Determine the (x, y) coordinate at the center of the cell enclosing the given text.  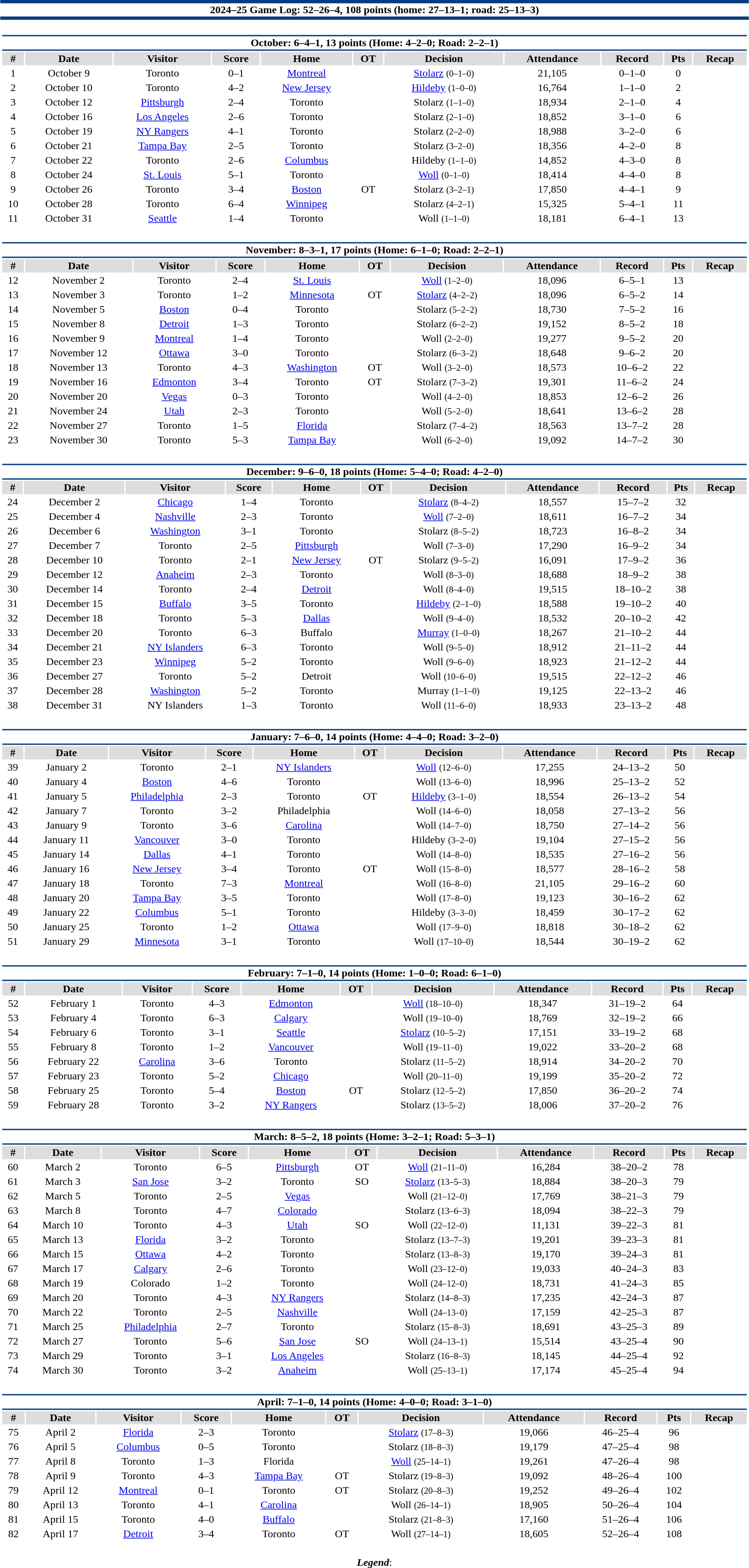
17,159 (546, 1312)
43 (13, 826)
November 24 (78, 411)
15 (13, 324)
January 20 (66, 898)
22–13–2 (633, 691)
Stolarz (7–3–2) (447, 382)
January 4 (66, 782)
18,544 (550, 942)
6–4 (236, 204)
30–18–2 (631, 927)
March 29 (63, 1356)
18,648 (552, 353)
October 26 (69, 190)
Stolarz (21–8–3) (421, 1520)
Woll (17–10–0) (444, 942)
October 16 (69, 117)
Hildeby (3–2–0) (444, 840)
45–25–4 (629, 1370)
59 (13, 1105)
38–20–3 (629, 1182)
18–10–2 (633, 589)
7–5–2 (632, 309)
4–4–1 (632, 190)
5 (13, 132)
7–3 (229, 884)
April 17 (61, 1534)
March 15 (63, 1254)
Woll (1–2–0) (447, 280)
December 15 (74, 604)
November: 8–3–1, 17 points (Home: 6–1–0; Road: 2–2–1) (374, 250)
49–26–4 (620, 1491)
77 (13, 1462)
Woll (15–8–0) (444, 869)
January 2 (66, 768)
Stolarz (3–2–1) (444, 190)
17,769 (546, 1196)
17,290 (553, 546)
December 18 (74, 618)
102 (674, 1491)
April 8 (61, 1462)
18,058 (550, 811)
November 20 (78, 396)
35 (12, 662)
October: 6–4–1, 13 points (Home: 4–2–0; Road: 2–2–1) (374, 43)
19,277 (552, 338)
Stolarz (18–8–3) (421, 1447)
Stolarz (6–2–2) (447, 324)
November 30 (78, 440)
38–22–3 (629, 1211)
16,091 (553, 560)
December 21 (74, 647)
Stolarz (5–2–2) (447, 309)
34–20–2 (628, 1061)
47 (13, 884)
Stolarz (3–2–0) (444, 146)
March 5 (63, 1196)
27–15–2 (631, 840)
19,022 (542, 1047)
March 19 (63, 1283)
43–25–4 (629, 1341)
104 (674, 1505)
28–16–2 (631, 869)
2–7 (224, 1327)
January 29 (66, 942)
108 (674, 1534)
November 3 (78, 295)
73 (13, 1356)
4–0 (206, 1520)
41–24–3 (629, 1283)
16–7–2 (633, 517)
19,033 (546, 1269)
21–11–2 (633, 647)
December 14 (74, 589)
9–6–2 (632, 353)
18,535 (550, 855)
Woll (27–14–1) (421, 1534)
17,174 (546, 1370)
14–7–2 (632, 440)
30–16–2 (631, 898)
18,554 (550, 797)
Woll (17–8–0) (444, 898)
15,514 (546, 1341)
29–16–2 (631, 884)
19,201 (546, 1240)
18,267 (553, 633)
Woll (0–1–0) (444, 175)
December 4 (74, 517)
65 (13, 1240)
16,764 (553, 88)
Stolarz (6–3–2) (447, 353)
15–7–2 (633, 502)
29 (12, 575)
19,066 (534, 1433)
March 3 (63, 1182)
Hildeby (1–0–0) (444, 88)
6–5 (224, 1167)
Stolarz (9–5–2) (448, 560)
18,914 (542, 1061)
December 28 (74, 691)
25–13–2 (631, 782)
Stolarz (12–5–2) (433, 1090)
18,750 (550, 826)
19,199 (542, 1076)
18,691 (546, 1327)
November 16 (78, 382)
19,252 (534, 1491)
16,284 (546, 1167)
45 (13, 855)
16–8–2 (633, 531)
January: 7–6–0, 14 points (Home: 4–4–0; Road: 3–2–0) (374, 737)
80 (13, 1505)
Woll (11–6–0) (448, 705)
January 5 (66, 797)
16–9–2 (633, 546)
18,996 (550, 782)
April 5 (61, 1447)
52–26–4 (620, 1534)
18,730 (552, 309)
Woll (8–3–0) (448, 575)
18,912 (553, 647)
5–4 (217, 1090)
106 (674, 1520)
Stolarz (0–1–0) (444, 73)
1–5 (240, 425)
18,577 (550, 869)
January 11 (66, 840)
April 9 (61, 1476)
Woll (10–6–0) (448, 676)
November 27 (78, 425)
Hildeby (3–3–0) (444, 913)
12 (13, 280)
April 15 (61, 1520)
Stolarz (17–8–3) (421, 1433)
89 (679, 1327)
22–12–2 (633, 676)
8–5–2 (632, 324)
April 2 (61, 1433)
55 (13, 1047)
February 22 (73, 1061)
19,125 (553, 691)
18,145 (546, 1356)
March 22 (63, 1312)
19,261 (534, 1462)
Hildeby (2–1–0) (448, 604)
47–26–4 (620, 1462)
2024–25 Game Log: 52–26–4, 108 points (home: 27–13–1; road: 25–13–3) (374, 10)
Woll (4–2–0) (447, 396)
Woll (13–6–0) (444, 782)
January 16 (66, 869)
December 6 (74, 531)
Woll (2–2–0) (447, 338)
Hildeby (3–1–0) (444, 797)
19,104 (550, 840)
Woll (17–9–0) (444, 927)
Woll (25–14–1) (421, 1462)
18,532 (553, 618)
7 (13, 161)
Woll (7–3–0) (448, 546)
18,605 (534, 1534)
April 13 (61, 1505)
21 (13, 411)
18,588 (553, 604)
January 18 (66, 884)
December 7 (74, 546)
Woll (26–14–1) (421, 1505)
Woll (8–4–0) (448, 589)
3–1–0 (632, 117)
10–6–2 (632, 367)
Stolarz (7–4–2) (447, 425)
18,933 (553, 705)
39–24–3 (629, 1254)
18,923 (553, 662)
December 20 (74, 633)
18,688 (553, 575)
April 12 (61, 1491)
December 10 (74, 560)
83 (679, 1269)
6–4–1 (632, 219)
27–14–2 (631, 826)
42–24–3 (629, 1298)
90 (679, 1341)
February 23 (73, 1076)
February 1 (73, 1003)
18,563 (552, 425)
17,151 (542, 1032)
19,170 (546, 1254)
February: 7–1–0, 14 points (Home: 1–0–0; Road: 6–1–0) (374, 973)
Woll (6–2–0) (447, 440)
18,641 (552, 411)
75 (13, 1433)
11,131 (546, 1225)
20–10–2 (633, 618)
35–20–2 (628, 1076)
Woll (3–2–0) (447, 367)
Woll (9–4–0) (448, 618)
39 (13, 768)
53 (13, 1018)
71 (13, 1327)
Stolarz (11–5–2) (433, 1061)
Stolarz (14–8–3) (437, 1298)
19,123 (550, 898)
18,818 (550, 927)
March 17 (63, 1269)
18,356 (553, 146)
39–23–3 (629, 1240)
27 (12, 546)
2–1–0 (632, 102)
4–2–0 (632, 146)
37–20–2 (628, 1105)
41 (13, 797)
November 13 (78, 367)
Woll (22–12–0) (437, 1225)
94 (679, 1370)
Stolarz (20–8–3) (421, 1491)
1 (13, 73)
38–20–2 (629, 1167)
30–17–2 (631, 913)
18,769 (542, 1018)
October 9 (69, 73)
18,988 (553, 132)
February 8 (73, 1047)
Stolarz (16–8–3) (437, 1356)
Stolarz (15–8–3) (437, 1327)
13–6–2 (632, 411)
18,347 (542, 1003)
85 (679, 1283)
January 14 (66, 855)
December 12 (74, 575)
Hildeby (1–1–0) (444, 161)
1–1–0 (632, 88)
March 25 (63, 1327)
24–13–2 (631, 768)
Stolarz (8–4–2) (448, 502)
November 5 (78, 309)
19,179 (534, 1447)
19,152 (552, 324)
Woll (1–1–0) (444, 219)
Woll (21–12–0) (437, 1196)
Woll (21–11–0) (437, 1167)
5–6 (224, 1341)
December 2 (74, 502)
October 21 (69, 146)
92 (679, 1356)
18,905 (534, 1505)
42–25–3 (629, 1312)
Woll (9–5–0) (448, 647)
23–13–2 (633, 705)
Stolarz (13–8–3) (437, 1254)
Stolarz (13–5–3) (437, 1182)
October 31 (69, 219)
January 22 (66, 913)
March 8 (63, 1211)
47–25–4 (620, 1447)
18,853 (552, 396)
50–26–4 (620, 1505)
0–3 (240, 396)
33 (12, 633)
18,181 (553, 219)
Woll (14–8–0) (444, 855)
Woll (19–11–0) (433, 1047)
17,235 (546, 1298)
Woll (24–12–0) (437, 1283)
Stolarz (4–2–1) (444, 204)
96 (674, 1433)
October 10 (69, 88)
November 12 (78, 353)
6–5–2 (632, 295)
February 25 (73, 1090)
March 13 (63, 1240)
0–5 (206, 1447)
13–7–2 (632, 425)
January 7 (66, 811)
February 6 (73, 1032)
November 8 (78, 324)
5–4–1 (632, 204)
18,557 (553, 502)
61 (13, 1182)
18,852 (553, 117)
April: 7–1–0, 14 points (Home: 4–0–0; Road: 3–1–0) (374, 1402)
Woll (19–10–0) (433, 1018)
18,094 (546, 1211)
31–19–2 (628, 1003)
October 22 (69, 161)
44–25–4 (629, 1356)
18,723 (553, 531)
18,414 (553, 175)
Woll (7–2–0) (448, 517)
November 9 (78, 338)
February 28 (73, 1105)
17 (13, 353)
27–13–2 (631, 811)
6–5–1 (632, 280)
3–2–0 (632, 132)
19–10–2 (633, 604)
21–10–2 (633, 633)
November 2 (78, 280)
Woll (9–6–0) (448, 662)
18–9–2 (633, 575)
18,934 (553, 102)
18,459 (550, 913)
4–3–0 (632, 161)
Stolarz (2–2–0) (444, 132)
Stolarz (2–1–0) (444, 117)
0–4 (240, 309)
14,852 (553, 161)
19 (13, 382)
39–22–3 (629, 1225)
Woll (24–13–0) (437, 1312)
43–25–3 (629, 1327)
Murray (1–0–0) (448, 633)
30–19–2 (631, 942)
25 (12, 517)
23 (13, 440)
63 (13, 1211)
21–12–2 (633, 662)
32–19–2 (628, 1018)
100 (674, 1476)
15,325 (553, 204)
Stolarz (13–7–3) (437, 1240)
31 (12, 604)
26–13–2 (631, 797)
36–20–2 (628, 1090)
4–6 (229, 782)
March 10 (63, 1225)
18,884 (546, 1182)
33–20–2 (628, 1047)
March 30 (63, 1370)
Murray (1–1–0) (448, 691)
46–25–4 (620, 1433)
January 9 (66, 826)
Stolarz (10–5–2) (433, 1032)
57 (13, 1076)
Stolarz (13–5–2) (433, 1105)
Woll (14–7–0) (444, 826)
February 4 (73, 1018)
82 (13, 1534)
38–21–3 (629, 1196)
18,573 (552, 367)
December 31 (74, 705)
18,611 (553, 517)
27–16–2 (631, 855)
33–19–2 (628, 1032)
Woll (20–11–0) (433, 1076)
March: 8–5–2, 18 points (Home: 3–2–1; Road: 5–3–1) (374, 1137)
October 19 (69, 132)
January 25 (66, 927)
12–6–2 (632, 396)
October 12 (69, 102)
51 (13, 942)
Woll (24–13–1) (437, 1341)
December: 9–6–0, 18 points (Home: 5–4–0; Road: 4–2–0) (374, 471)
18,006 (542, 1105)
Woll (25–13–1) (437, 1370)
37 (12, 691)
Woll (16–8–0) (444, 884)
17–9–2 (633, 560)
Stolarz (13–6–3) (437, 1211)
67 (13, 1269)
Woll (12–6–0) (444, 768)
0–1–0 (632, 73)
10 (13, 204)
69 (13, 1298)
Stolarz (8–5–2) (448, 531)
9–5–2 (632, 338)
4–7 (224, 1211)
March 2 (63, 1167)
11–6–2 (632, 382)
Stolarz (19–8–3) (421, 1476)
49 (13, 913)
Woll (23–12–0) (437, 1269)
December 23 (74, 662)
Woll (14–6–0) (444, 811)
Stolarz (1–1–0) (444, 102)
19,301 (552, 382)
March 20 (63, 1298)
October 24 (69, 175)
0 (679, 73)
17,160 (534, 1520)
December 27 (74, 676)
18,731 (546, 1283)
51–26–4 (620, 1520)
4–4–0 (632, 175)
3 (13, 102)
48–26–4 (620, 1476)
Stolarz (4–2–2) (447, 295)
17,255 (550, 768)
October 28 (69, 204)
40–24–3 (629, 1269)
Woll (18–10–0) (433, 1003)
Woll (5–2–0) (447, 411)
March 27 (63, 1341)
